Scan for the cell matching the given text and deliver its (x, y) coordinate at center. 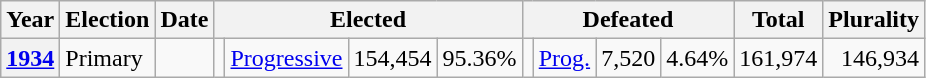
Elected (368, 20)
4.64% (698, 58)
Total (778, 20)
95.36% (480, 58)
154,454 (392, 58)
161,974 (778, 58)
Date (184, 20)
Progressive (286, 58)
Defeated (628, 20)
Year (30, 20)
146,934 (874, 58)
Plurality (874, 20)
1934 (30, 58)
7,520 (628, 58)
Election (108, 20)
Primary (108, 58)
Prog. (564, 58)
